Identify which cell holds the provided text, then report its (X, Y) central coordinate. 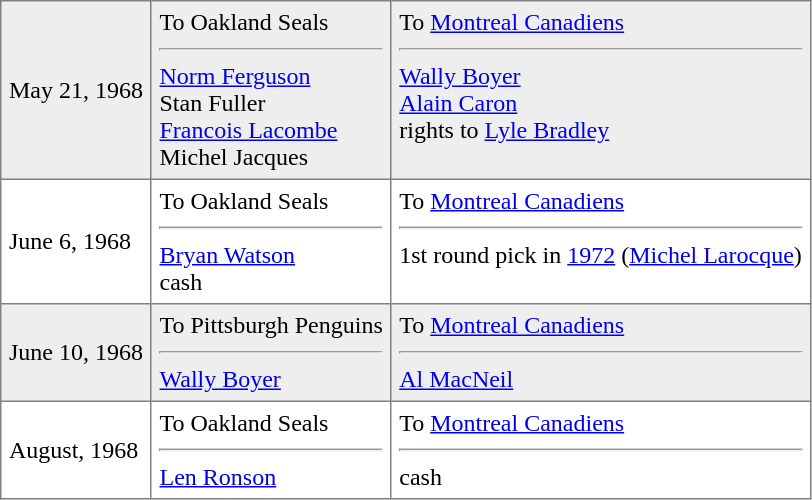
To Montreal Canadiens Wally BoyerAlain Caronrights to Lyle Bradley (600, 90)
To Oakland Seals Len Ronson (271, 450)
To Montreal Canadiens 1st round pick in 1972 (Michel Larocque) (600, 241)
June 6, 1968 (76, 241)
June 10, 1968 (76, 353)
August, 1968 (76, 450)
To Montreal Canadiens Al MacNeil (600, 353)
To Montreal Canadiens cash (600, 450)
To Oakland Seals Bryan Watsoncash (271, 241)
May 21, 1968 (76, 90)
To Oakland Seals Norm FergusonStan FullerFrancois LacombeMichel Jacques (271, 90)
To Pittsburgh Penguins Wally Boyer (271, 353)
